Find where the given text appears and provide that cell's center as (X, Y) coordinate. 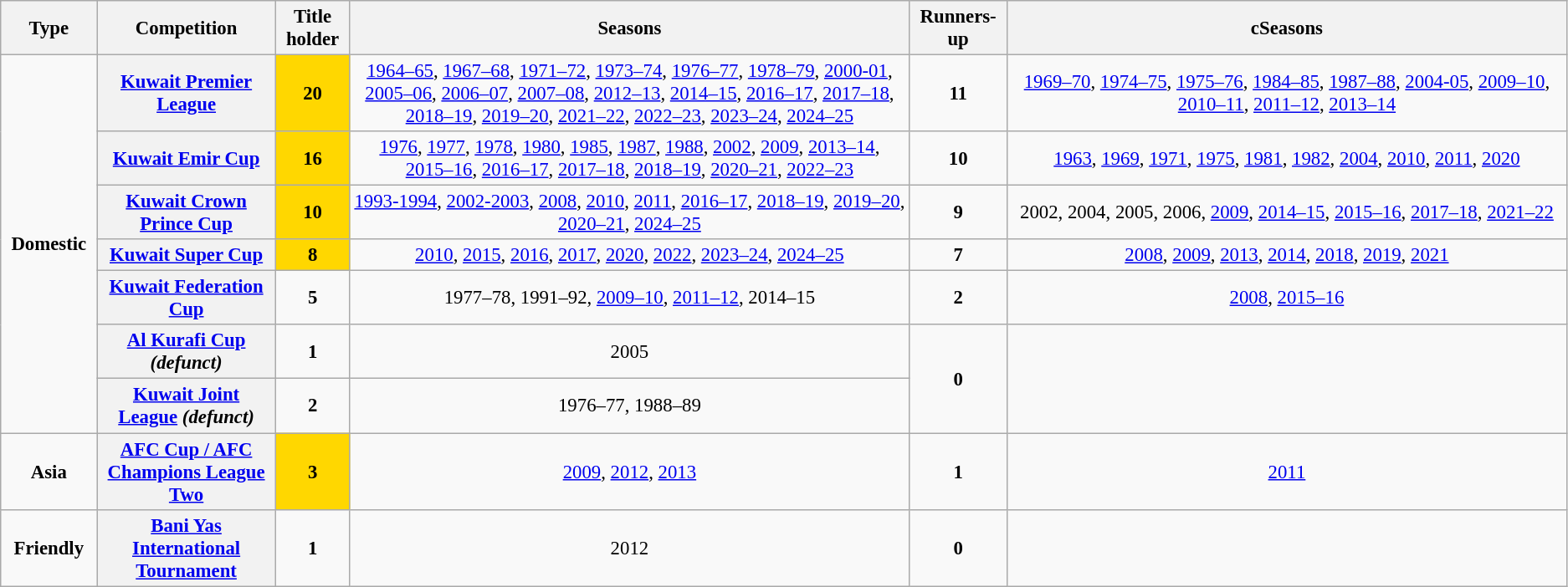
1977–78, 1991–92, 2009–10, 2011–12, 2014–15 (629, 298)
cSeasons (1287, 28)
2009, 2012, 2013 (629, 472)
1976, 1977, 1978, 1980, 1985, 1987, 1988, 2002, 2009, 2013–14, 2015–16, 2016–17, 2017–18, 2018–19, 2020–21, 2022–23 (629, 159)
Al Kurafi Cup (defunct) (186, 351)
2008, 2009, 2013, 2014, 2018, 2019, 2021 (1287, 255)
Kuwait Super Cup (186, 255)
Domestic (49, 244)
2012 (629, 548)
2002, 2004, 2005, 2006, 2009, 2014–15, 2015–16, 2017–18, 2021–22 (1287, 212)
Kuwait Crown Prince Cup (186, 212)
Asia (49, 472)
AFC Cup / AFC Champions League Two (186, 472)
2010, 2015, 2016, 2017, 2020, 2022, 2023–24, 2024–25 (629, 255)
1969–70, 1974–75, 1975–76, 1984–85, 1987–88, 2004-05, 2009–10, 2010–11, 2011–12, 2013–14 (1287, 94)
Friendly (49, 548)
5 (313, 298)
Type (49, 28)
1963, 1969, 1971, 1975, 1981, 1982, 2004, 2010, 2011, 2020 (1287, 159)
Runners-up (958, 28)
2011 (1287, 472)
Competition (186, 28)
1993-1994, 2002-2003, 2008, 2010, 2011, 2016–17, 2018–19, 2019–20, 2020–21, 2024–25 (629, 212)
Kuwait Federation Cup (186, 298)
1976–77, 1988–89 (629, 406)
7 (958, 255)
Bani Yas International Tournament (186, 548)
3 (313, 472)
9 (958, 212)
2008, 2015–16 (1287, 298)
16 (313, 159)
8 (313, 255)
11 (958, 94)
Kuwait Emir Cup (186, 159)
2005 (629, 351)
Title holder (313, 28)
Kuwait Joint League (defunct) (186, 406)
20 (313, 94)
Kuwait Premier League (186, 94)
Seasons (629, 28)
